Extract the [x, y] coordinate from the center of the cell holding the provided text.  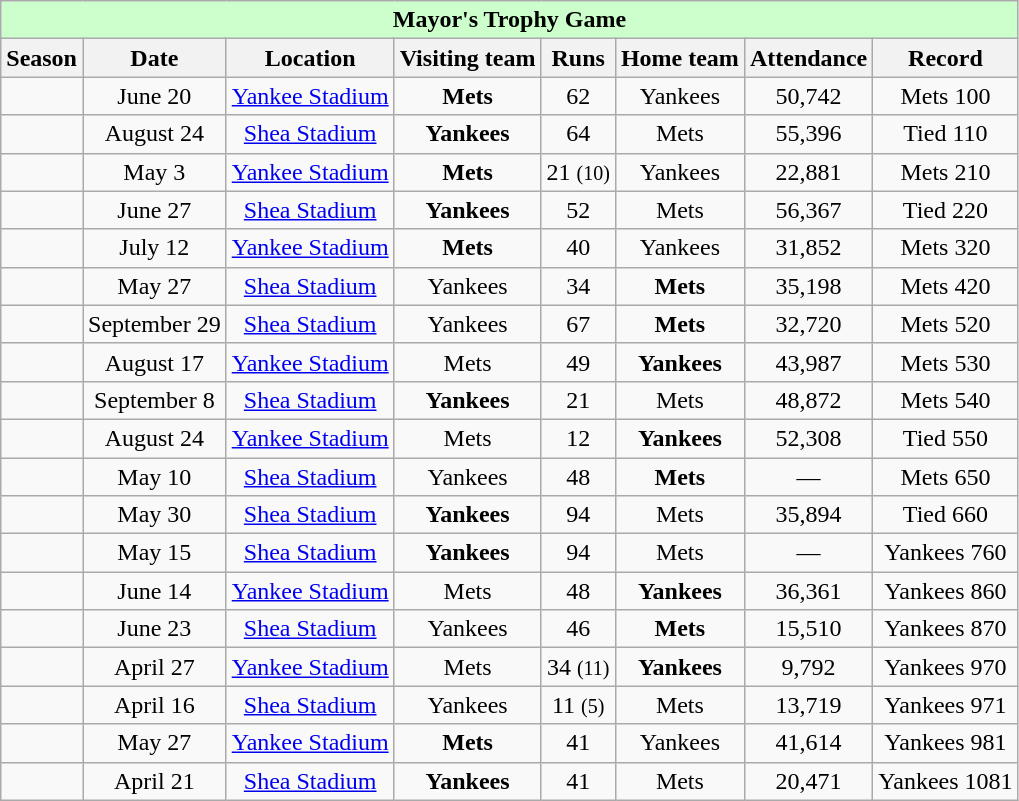
9,792 [808, 667]
41,614 [808, 743]
52,308 [808, 438]
Yankees 870 [946, 629]
April 21 [154, 781]
22,881 [808, 172]
40 [578, 248]
34 (11) [578, 667]
Yankees 1081 [946, 781]
15,510 [808, 629]
Yankees 970 [946, 667]
Yankees 760 [946, 553]
48,872 [808, 400]
Runs [578, 58]
Mets 530 [946, 362]
46 [578, 629]
12 [578, 438]
43,987 [808, 362]
13,719 [808, 705]
52 [578, 210]
Mets 420 [946, 286]
September 8 [154, 400]
Mets 100 [946, 96]
Mets 520 [946, 324]
Location [310, 58]
Visiting team [468, 58]
35,894 [808, 515]
Attendance [808, 58]
Mayor's Trophy Game [510, 20]
50,742 [808, 96]
Yankees 971 [946, 705]
32,720 [808, 324]
64 [578, 134]
May 30 [154, 515]
Tied 550 [946, 438]
Mets 210 [946, 172]
April 16 [154, 705]
62 [578, 96]
Tied 110 [946, 134]
Tied 220 [946, 210]
55,396 [808, 134]
56,367 [808, 210]
May 3 [154, 172]
31,852 [808, 248]
Yankees 860 [946, 591]
June 14 [154, 591]
June 20 [154, 96]
May 15 [154, 553]
Yankees 981 [946, 743]
Season [42, 58]
Date [154, 58]
21 [578, 400]
September 29 [154, 324]
June 27 [154, 210]
20,471 [808, 781]
August 17 [154, 362]
Home team [680, 58]
May 10 [154, 477]
Mets 320 [946, 248]
July 12 [154, 248]
April 27 [154, 667]
67 [578, 324]
35,198 [808, 286]
36,361 [808, 591]
11 (5) [578, 705]
21 (10) [578, 172]
Mets 540 [946, 400]
Mets 650 [946, 477]
June 23 [154, 629]
49 [578, 362]
Record [946, 58]
Tied 660 [946, 515]
34 [578, 286]
